Return the (x, y) coordinate for the center point of the cell that contains the specified text.  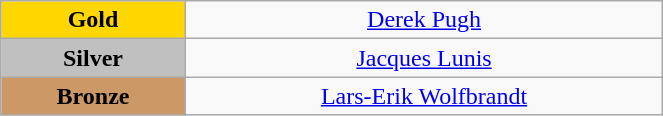
Derek Pugh (424, 20)
Silver (93, 58)
Bronze (93, 96)
Gold (93, 20)
Jacques Lunis (424, 58)
Lars-Erik Wolfbrandt (424, 96)
